From the cell containing the given text, extract its center point as [x, y] coordinate. 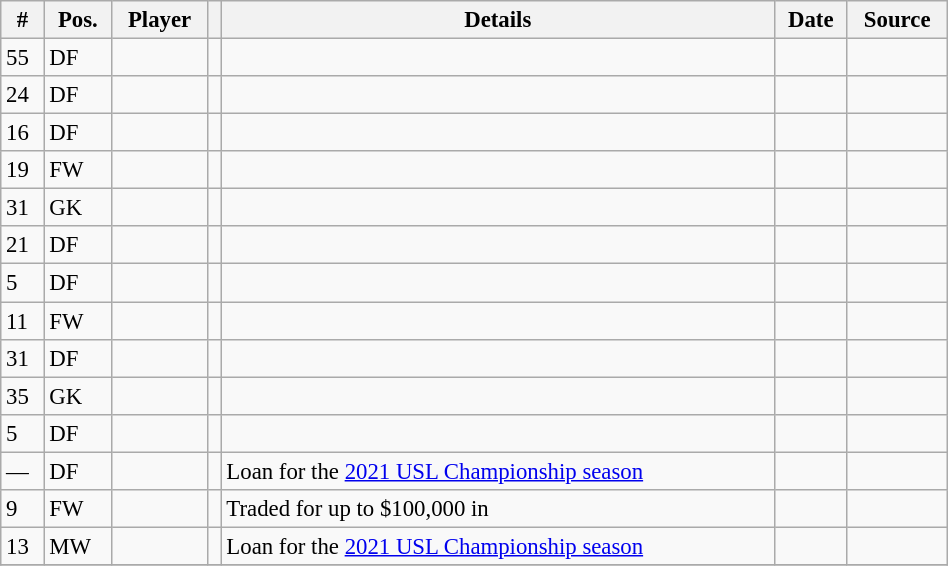
Player [160, 20]
Source [897, 20]
Pos. [78, 20]
35 [22, 396]
9 [22, 509]
55 [22, 58]
— [22, 471]
19 [22, 170]
11 [22, 321]
24 [22, 95]
Date [810, 20]
13 [22, 546]
MW [78, 546]
Details [498, 20]
# [22, 20]
16 [22, 133]
21 [22, 245]
Traded for up to $100,000 in [498, 509]
